Return [x, y] of the center of cell containing provided text 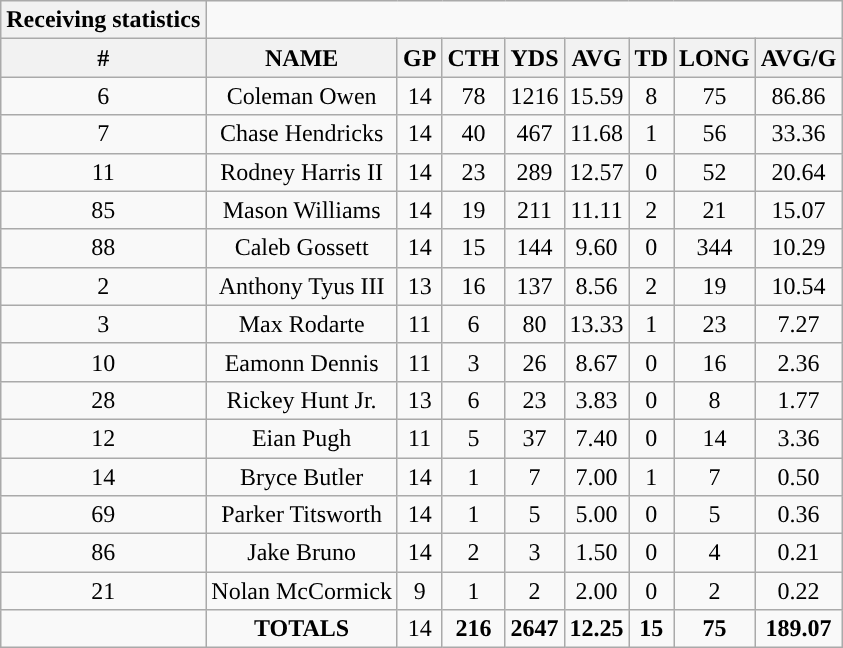
37 [534, 438]
26 [534, 362]
2647 [534, 629]
40 [474, 134]
Eian Pugh [302, 438]
Bryce Butler [302, 477]
2.36 [798, 362]
10.29 [798, 248]
88 [104, 248]
1.77 [798, 400]
15.07 [798, 210]
0.21 [798, 553]
12.25 [596, 629]
Coleman Owen [302, 96]
7.00 [596, 477]
5.00 [596, 515]
0.50 [798, 477]
344 [715, 248]
3.36 [798, 438]
# [104, 58]
Max Rodarte [302, 324]
11.68 [596, 134]
NAME [302, 58]
11.11 [596, 210]
Eamonn Dennis [302, 362]
7.27 [798, 324]
8.67 [596, 362]
0.36 [798, 515]
8.56 [596, 286]
TD [651, 58]
1.50 [596, 553]
Rickey Hunt Jr. [302, 400]
Parker Titsworth [302, 515]
52 [715, 172]
Caleb Gossett [302, 248]
4 [715, 553]
289 [534, 172]
85 [104, 210]
7.40 [596, 438]
80 [534, 324]
86.86 [798, 96]
467 [534, 134]
1216 [534, 96]
Jake Bruno [302, 553]
13.33 [596, 324]
3.83 [596, 400]
GP [419, 58]
YDS [534, 58]
12 [104, 438]
AVG [596, 58]
0.22 [798, 591]
LONG [715, 58]
Anthony Tyus III [302, 286]
Mason Williams [302, 210]
56 [715, 134]
CTH [474, 58]
33.36 [798, 134]
10 [104, 362]
9.60 [596, 248]
78 [474, 96]
15.59 [596, 96]
137 [534, 286]
69 [104, 515]
2.00 [596, 591]
9 [419, 591]
Rodney Harris II [302, 172]
20.64 [798, 172]
AVG/G [798, 58]
211 [534, 210]
216 [474, 629]
Nolan McCormick [302, 591]
Chase Hendricks [302, 134]
TOTALS [302, 629]
86 [104, 553]
28 [104, 400]
Receiving statistics [104, 20]
189.07 [798, 629]
12.57 [596, 172]
10.54 [798, 286]
144 [534, 248]
